Search for the cell housing the specified text and yield its [x, y] center coordinate. 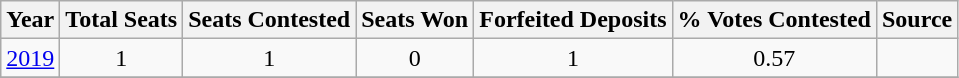
0.57 [774, 58]
Source [916, 20]
Total Seats [122, 20]
Forfeited Deposits [573, 20]
% Votes Contested [774, 20]
Seats Contested [270, 20]
Seats Won [415, 20]
Year [30, 20]
0 [415, 58]
2019 [30, 58]
